Detect which cell encompasses the target text, then output its [X, Y] center coordinate. 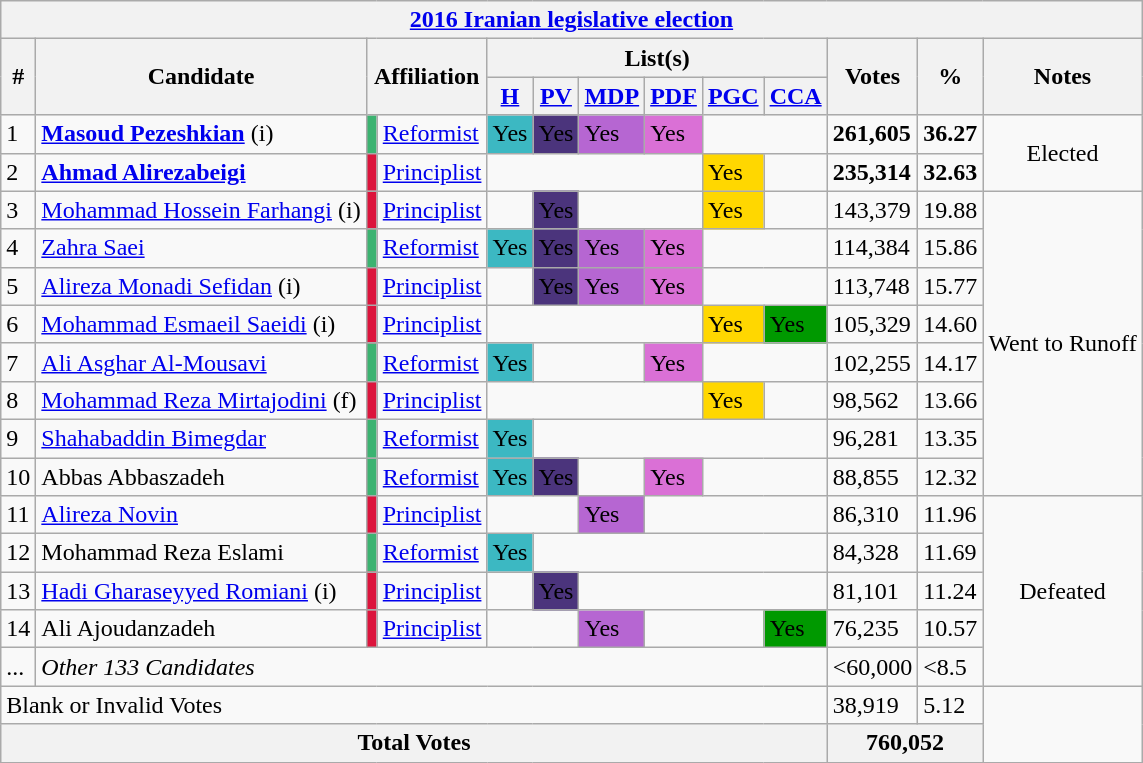
Defeated [1062, 591]
PGC [733, 96]
102,255 [872, 362]
36.27 [950, 134]
2 [18, 172]
7 [18, 362]
Mohammad Hossein Farhangi (i) [201, 210]
Mohammad Esmaeil Saeidi (i) [201, 324]
8 [18, 400]
96,281 [872, 438]
4 [18, 248]
Votes [872, 77]
261,605 [872, 134]
Ahmad Alirezabeigi [201, 172]
11.24 [950, 591]
Alireza Monadi Sefidan (i) [201, 286]
6 [18, 324]
11.96 [950, 515]
14 [18, 629]
14.60 [950, 324]
113,748 [872, 286]
<8.5 [950, 667]
MDP [612, 96]
38,919 [872, 705]
15.77 [950, 286]
Ali Asghar Al-Mousavi [201, 362]
Masoud Pezeshkian (i) [201, 134]
Notes [1062, 77]
H [510, 96]
PDF [674, 96]
... [18, 667]
1 [18, 134]
12.32 [950, 477]
# [18, 77]
235,314 [872, 172]
84,328 [872, 553]
3 [18, 210]
13 [18, 591]
PV [556, 96]
Affiliation [426, 77]
Ali Ajoudanzadeh [201, 629]
88,855 [872, 477]
Mohammad Reza Mirtajodini (f) [201, 400]
2016 Iranian legislative election [572, 20]
81,101 [872, 591]
Other 133 Candidates [432, 667]
13.66 [950, 400]
List(s) [657, 58]
Alireza Novin [201, 515]
114,384 [872, 248]
% [950, 77]
13.35 [950, 438]
32.63 [950, 172]
76,235 [872, 629]
105,329 [872, 324]
Shahabaddin Bimegdar [201, 438]
Went to Runoff [1062, 343]
Candidate [201, 77]
11 [18, 515]
5.12 [950, 705]
Mohammad Reza Eslami [201, 553]
86,310 [872, 515]
14.17 [950, 362]
Hadi Gharaseyyed Romiani (i) [201, 591]
760,052 [905, 743]
CCA [796, 96]
11.69 [950, 553]
Blank or Invalid Votes [414, 705]
12 [18, 553]
98,562 [872, 400]
Zahra Saei [201, 248]
Total Votes [414, 743]
<60,000 [872, 667]
9 [18, 438]
Abbas Abbaszadeh [201, 477]
10 [18, 477]
15.86 [950, 248]
143,379 [872, 210]
Elected [1062, 153]
10.57 [950, 629]
19.88 [950, 210]
5 [18, 286]
